Return the [x, y] coordinate for the center point of the cell that contains the specified text.  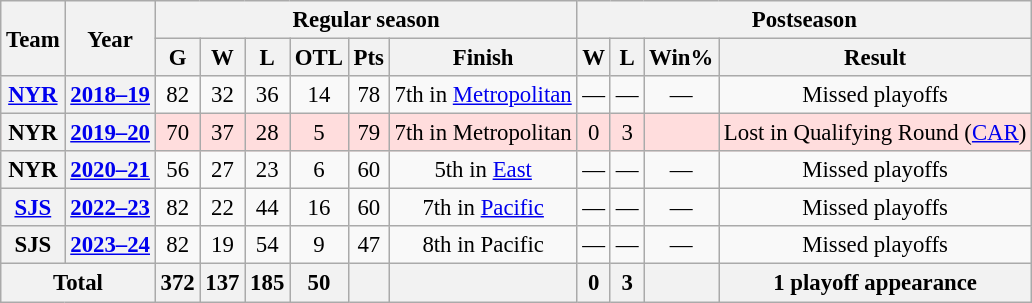
44 [268, 208]
36 [268, 95]
2022–23 [110, 208]
2023–24 [110, 245]
50 [320, 283]
22 [222, 208]
Lost in Qualifying Round (CAR) [876, 133]
2018–19 [110, 95]
OTL [320, 58]
79 [368, 133]
Pts [368, 58]
5 [320, 133]
Win% [682, 58]
8th in Pacific [483, 245]
G [178, 58]
32 [222, 95]
Postseason [804, 20]
Result [876, 58]
78 [368, 95]
56 [178, 170]
5th in East [483, 170]
28 [268, 133]
Total [78, 283]
Year [110, 38]
137 [222, 283]
16 [320, 208]
2020–21 [110, 170]
23 [268, 170]
37 [222, 133]
Regular season [366, 20]
54 [268, 245]
14 [320, 95]
372 [178, 283]
6 [320, 170]
7th in Pacific [483, 208]
19 [222, 245]
Finish [483, 58]
9 [320, 245]
70 [178, 133]
47 [368, 245]
1 playoff appearance [876, 283]
2019–20 [110, 133]
Team [33, 38]
185 [268, 283]
27 [222, 170]
